From the cell containing the given text, extract its center point as (x, y) coordinate. 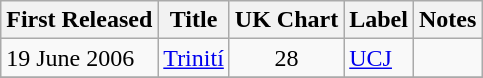
Notes (447, 20)
UK Chart (286, 20)
28 (286, 58)
Title (194, 20)
Label (379, 20)
UCJ (379, 58)
First Released (80, 20)
Trinití (194, 58)
19 June 2006 (80, 58)
